Detect which cell encompasses the target text, then output its [X, Y] center coordinate. 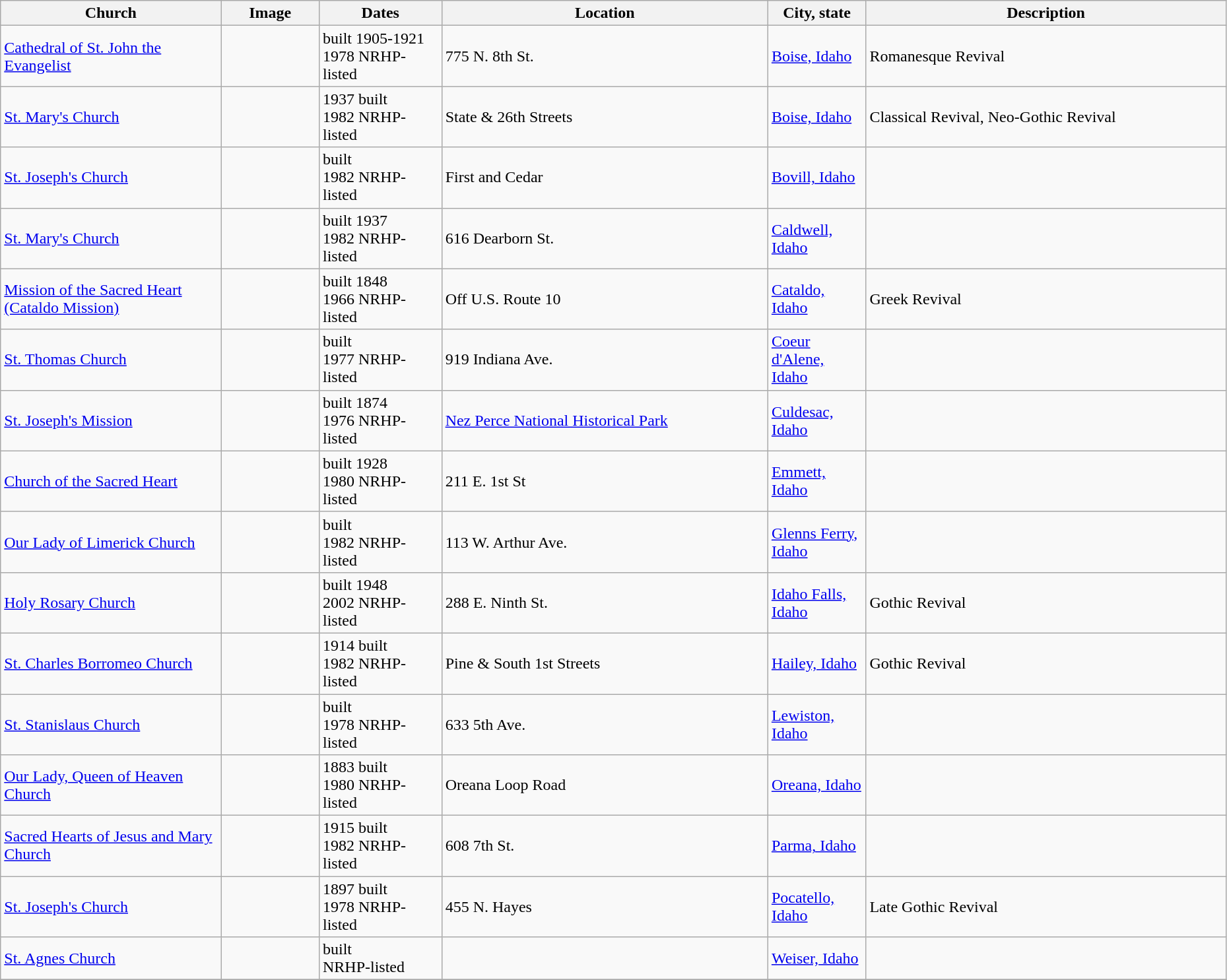
113 W. Arthur Ave. [605, 542]
St. Stanislaus Church [111, 725]
built 18481966 NRHP-listed [380, 299]
Emmett, Idaho [817, 481]
Glenns Ferry, Idaho [817, 542]
919 Indiana Ave. [605, 360]
Weiser, Idaho [817, 958]
455 N. Hayes [605, 907]
211 E. 1st St [605, 481]
1937 built1982 NRHP-listed [380, 117]
Dates [380, 13]
Mission of the Sacred Heart (Cataldo Mission) [111, 299]
Holy Rosary Church [111, 603]
1914 built1982 NRHP-listed [380, 663]
Parma, Idaho [817, 846]
built 19371982 NRHP-listed [380, 238]
288 E. Ninth St. [605, 603]
built NRHP-listed [380, 958]
Cathedral of St. John the Evangelist [111, 56]
Idaho Falls, Idaho [817, 603]
State & 26th Streets [605, 117]
First and Cedar [605, 178]
Oreana Loop Road [605, 785]
Pocatello, Idaho [817, 907]
built1978 NRHP-listed [380, 725]
Coeur d'Alene, Idaho [817, 360]
1915 built1982 NRHP-listed [380, 846]
Caldwell, Idaho [817, 238]
Image [271, 13]
built1977 NRHP-listed [380, 360]
616 Dearborn St. [605, 238]
St. Charles Borromeo Church [111, 663]
built 18741976 NRHP-listed [380, 420]
Late Gothic Revival [1045, 907]
St. Joseph's Mission [111, 420]
1883 built1980 NRHP-listed [380, 785]
Description [1045, 13]
Classical Revival, Neo-Gothic Revival [1045, 117]
633 5th Ave. [605, 725]
built 19281980 NRHP-listed [380, 481]
Cataldo, Idaho [817, 299]
St. Agnes Church [111, 958]
Culdesac, Idaho [817, 420]
Church [111, 13]
Oreana, Idaho [817, 785]
Our Lady, Queen of Heaven Church [111, 785]
Nez Perce National Historical Park [605, 420]
Location [605, 13]
775 N. 8th St. [605, 56]
Church of the Sacred Heart [111, 481]
Romanesque Revival [1045, 56]
Lewiston, Idaho [817, 725]
Off U.S. Route 10 [605, 299]
1897 built1978 NRHP-listed [380, 907]
Our Lady of Limerick Church [111, 542]
608 7th St. [605, 846]
Bovill, Idaho [817, 178]
built 1905-19211978 NRHP-listed [380, 56]
Sacred Hearts of Jesus and Mary Church [111, 846]
Pine & South 1st Streets [605, 663]
Hailey, Idaho [817, 663]
built 19482002 NRHP-listed [380, 603]
St. Thomas Church [111, 360]
Greek Revival [1045, 299]
City, state [817, 13]
